Detect which cell encompasses the target text, then output its [x, y] center coordinate. 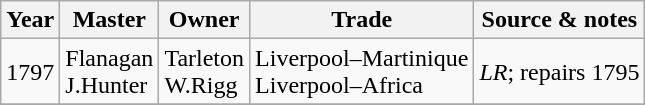
Source & notes [560, 20]
LR; repairs 1795 [560, 72]
Liverpool–MartiniqueLiverpool–Africa [362, 72]
Trade [362, 20]
Owner [204, 20]
Year [30, 20]
1797 [30, 72]
Master [110, 20]
TarletonW.Rigg [204, 72]
FlanaganJ.Hunter [110, 72]
